For the text-containing cell, return its midpoint in (X, Y) coordinate format. 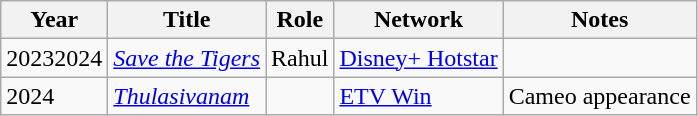
20232024 (54, 58)
Cameo appearance (600, 96)
Notes (600, 20)
Save the Tigers (187, 58)
Network (418, 20)
ETV Win (418, 96)
Year (54, 20)
Role (300, 20)
Title (187, 20)
Disney+ Hotstar (418, 58)
Rahul (300, 58)
Thulasivanam (187, 96)
2024 (54, 96)
